Find where the given text appears and provide that cell's center as (X, Y) coordinate. 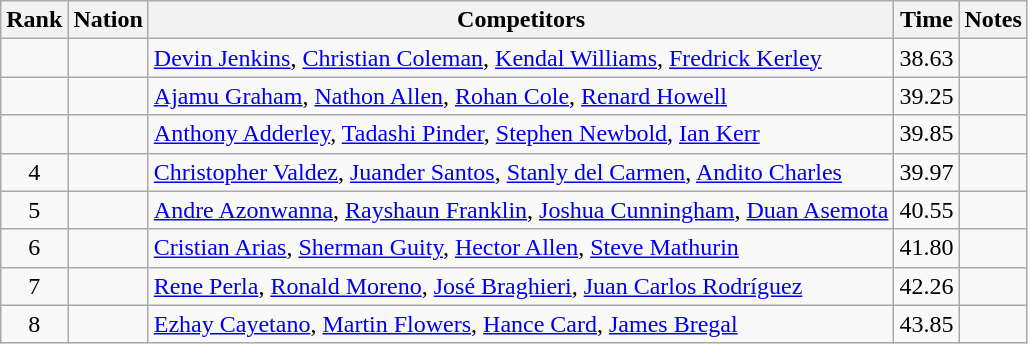
39.85 (926, 134)
39.97 (926, 172)
Competitors (521, 20)
Cristian Arias, Sherman Guity, Hector Allen, Steve Mathurin (521, 248)
5 (34, 210)
Notes (993, 20)
8 (34, 324)
Devin Jenkins, Christian Coleman, Kendal Williams, Fredrick Kerley (521, 58)
Andre Azonwanna, Rayshaun Franklin, Joshua Cunningham, Duan Asemota (521, 210)
39.25 (926, 96)
Anthony Adderley, Tadashi Pinder, Stephen Newbold, Ian Kerr (521, 134)
7 (34, 286)
Ezhay Cayetano, Martin Flowers, Hance Card, James Bregal (521, 324)
Ajamu Graham, Nathon Allen, Rohan Cole, Renard Howell (521, 96)
6 (34, 248)
4 (34, 172)
Christopher Valdez, Juander Santos, Stanly del Carmen, Andito Charles (521, 172)
Nation (108, 20)
42.26 (926, 286)
38.63 (926, 58)
Rene Perla, Ronald Moreno, José Braghieri, Juan Carlos Rodríguez (521, 286)
41.80 (926, 248)
Rank (34, 20)
Time (926, 20)
43.85 (926, 324)
40.55 (926, 210)
